Determine the (X, Y) coordinate at the center of the cell enclosing the given text.  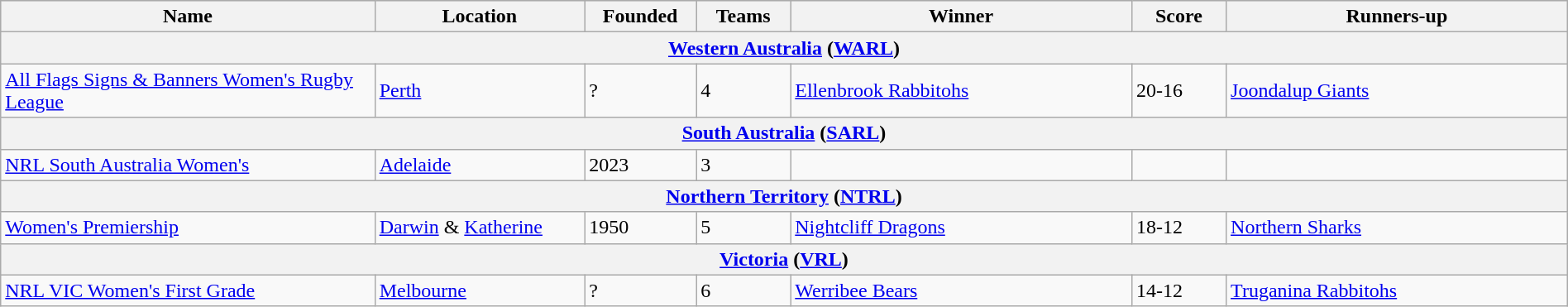
South Australia (SARL) (784, 133)
Joondalup Giants (1398, 91)
Northern Territory (NTRL) (784, 196)
Score (1178, 17)
Perth (480, 91)
Name (188, 17)
14-12 (1178, 290)
20-16 (1178, 91)
Werribee Bears (961, 290)
Women's Premiership (188, 228)
Northern Sharks (1398, 228)
6 (743, 290)
18-12 (1178, 228)
Melbourne (480, 290)
3 (743, 165)
5 (743, 228)
NRL VIC Women's First Grade (188, 290)
All Flags Signs & Banners Women's Rugby League (188, 91)
Victoria (VRL) (784, 259)
Truganina Rabbitohs (1398, 290)
1950 (640, 228)
Runners-up (1398, 17)
NRL South Australia Women's (188, 165)
Darwin & Katherine (480, 228)
4 (743, 91)
Western Australia (WARL) (784, 48)
Ellenbrook Rabbitohs (961, 91)
Adelaide (480, 165)
Founded (640, 17)
Location (480, 17)
Winner (961, 17)
Teams (743, 17)
2023 (640, 165)
Nightcliff Dragons (961, 228)
